Search for the cell housing the specified text and yield its [X, Y] center coordinate. 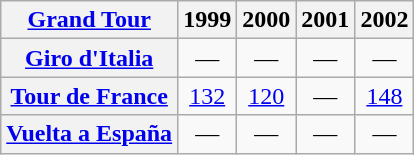
Giro d'Italia [90, 58]
1999 [208, 20]
2001 [326, 20]
148 [384, 96]
Tour de France [90, 96]
2000 [266, 20]
2002 [384, 20]
Vuelta a España [90, 134]
132 [208, 96]
Grand Tour [90, 20]
120 [266, 96]
